Scan for the cell matching the given text and deliver its [x, y] coordinate at center. 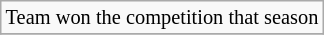
Team won the competition that season [162, 17]
